Return the (X, Y) coordinate for the center point of the cell that contains the specified text.  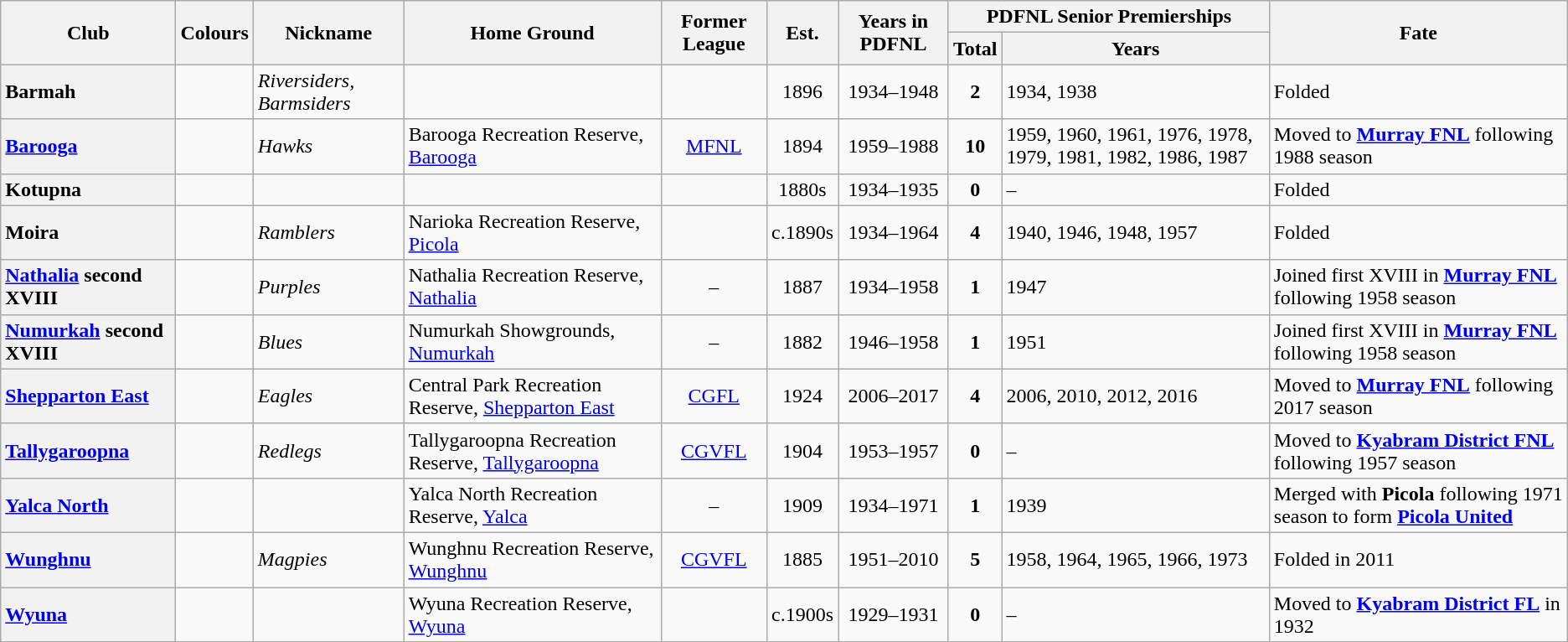
Riversiders, Barmsiders (328, 92)
2 (975, 92)
1946–1958 (894, 342)
10 (975, 146)
Ramblers (328, 233)
Numurkah Showgrounds, Numurkah (533, 342)
Wyuna Recreation Reserve, Wyuna (533, 614)
Hawks (328, 146)
1880s (802, 189)
1934–1971 (894, 505)
CGFL (714, 396)
1904 (802, 451)
1959–1988 (894, 146)
5 (975, 560)
Redlegs (328, 451)
Magpies (328, 560)
c.1890s (802, 233)
Merged with Picola following 1971 season to form Picola United (1418, 505)
Nathalia second XVIII (89, 287)
2006, 2010, 2012, 2016 (1136, 396)
Est. (802, 33)
1934–1935 (894, 189)
Purples (328, 287)
Yalca North Recreation Reserve, Yalca (533, 505)
1896 (802, 92)
Home Ground (533, 33)
Fate (1418, 33)
1951–2010 (894, 560)
1939 (1136, 505)
1887 (802, 287)
Kotupna (89, 189)
1934–1964 (894, 233)
Blues (328, 342)
1882 (802, 342)
1934–1948 (894, 92)
1947 (1136, 287)
Wyuna (89, 614)
Narioka Recreation Reserve, Picola (533, 233)
Central Park Recreation Reserve, Shepparton East (533, 396)
Eagles (328, 396)
Former League (714, 33)
1934–1958 (894, 287)
Shepparton East (89, 396)
Tallygaroopna Recreation Reserve, Tallygaroopna (533, 451)
Barooga (89, 146)
PDFNL Senior Premierships (1109, 17)
Tallygaroopna (89, 451)
Club (89, 33)
Barooga Recreation Reserve, Barooga (533, 146)
Moved to Kyabram District FNL following 1957 season (1418, 451)
1940, 1946, 1948, 1957 (1136, 233)
2006–2017 (894, 396)
Years (1136, 49)
Barmah (89, 92)
Folded in 2011 (1418, 560)
Moved to Murray FNL following 2017 season (1418, 396)
1894 (802, 146)
1934, 1938 (1136, 92)
Nathalia Recreation Reserve, Nathalia (533, 287)
1885 (802, 560)
Moved to Murray FNL following 1988 season (1418, 146)
Wunghnu Recreation Reserve, Wunghnu (533, 560)
1958, 1964, 1965, 1966, 1973 (1136, 560)
1953–1957 (894, 451)
Wunghnu (89, 560)
Numurkah second XVIII (89, 342)
Nickname (328, 33)
Moved to Kyabram District FL in 1932 (1418, 614)
1909 (802, 505)
Total (975, 49)
MFNL (714, 146)
Years in PDFNL (894, 33)
1951 (1136, 342)
1924 (802, 396)
1929–1931 (894, 614)
Moira (89, 233)
Colours (214, 33)
c.1900s (802, 614)
1959, 1960, 1961, 1976, 1978, 1979, 1981, 1982, 1986, 1987 (1136, 146)
Yalca North (89, 505)
